Pinpoint the cell where the given text exists, returning its [X, Y] midpoint coordinate. 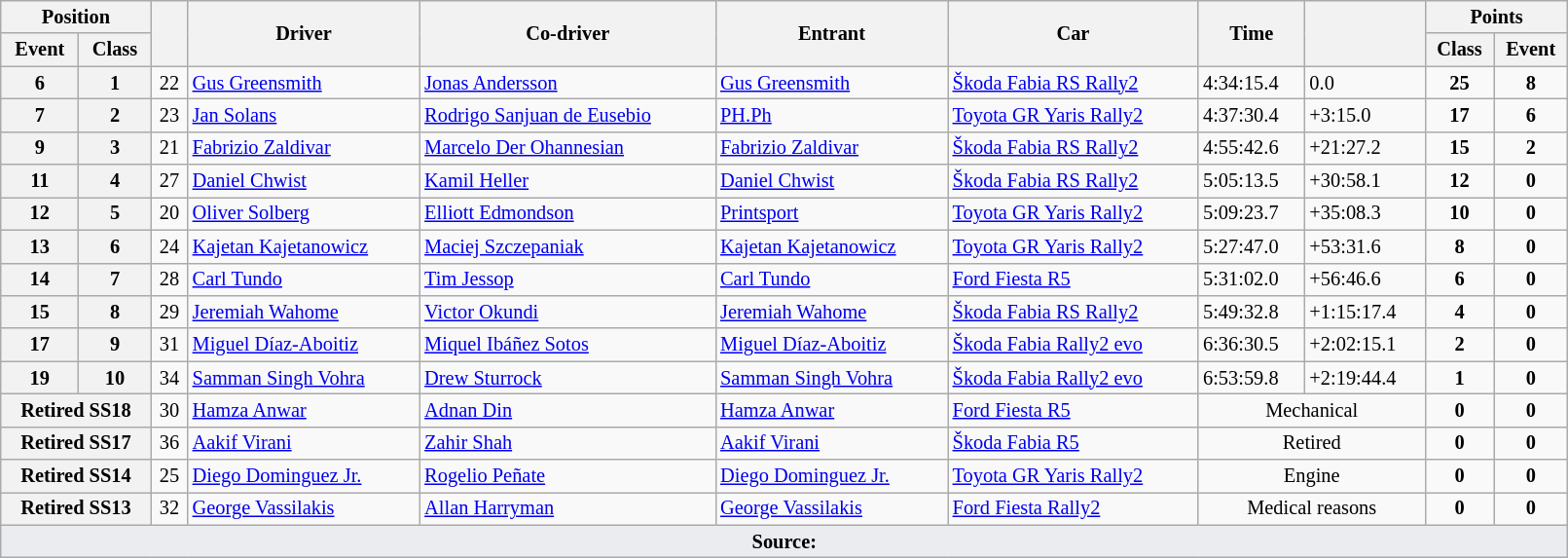
22 [169, 83]
20 [169, 213]
Points [1497, 17]
Retired [1312, 443]
Miquel Ibáñez Sotos [567, 345]
32 [169, 508]
Oliver Solberg [304, 213]
Car [1073, 33]
Maciej Szczepaniak [567, 246]
4:37:30.4 [1252, 115]
5:49:32.8 [1252, 312]
Jan Solans [304, 115]
13 [40, 246]
5:05:13.5 [1252, 181]
36 [169, 443]
5:27:47.0 [1252, 246]
+56:46.6 [1366, 279]
Marcelo Der Ohannesian [567, 148]
Position [76, 17]
3 [115, 148]
+30:58.1 [1366, 181]
Source: [784, 541]
Drew Sturrock [567, 378]
21 [169, 148]
+35:08.3 [1366, 213]
Elliott Edmondson [567, 213]
Engine [1312, 476]
Retired SS14 [76, 476]
19 [40, 378]
+53:31.6 [1366, 246]
Škoda Fabia R5 [1073, 443]
Allan Harryman [567, 508]
5:09:23.7 [1252, 213]
Ford Fiesta Rally2 [1073, 508]
+3:15.0 [1366, 115]
Retired SS17 [76, 443]
0.0 [1366, 83]
11 [40, 181]
Time [1252, 33]
Entrant [831, 33]
+2:02:15.1 [1366, 345]
Driver [304, 33]
27 [169, 181]
28 [169, 279]
6:53:59.8 [1252, 378]
Kamil Heller [567, 181]
Jonas Andersson [567, 83]
6:36:30.5 [1252, 345]
14 [40, 279]
Rogelio Peñate [567, 476]
29 [169, 312]
Rodrigo Sanjuan de Eusebio [567, 115]
+2:19:44.4 [1366, 378]
Printsport [831, 213]
34 [169, 378]
23 [169, 115]
Retired SS18 [76, 410]
Retired SS13 [76, 508]
+21:27.2 [1366, 148]
31 [169, 345]
4:34:15.4 [1252, 83]
5 [115, 213]
Adnan Din [567, 410]
Co-driver [567, 33]
5:31:02.0 [1252, 279]
Medical reasons [1312, 508]
Mechanical [1312, 410]
4:55:42.6 [1252, 148]
+1:15:17.4 [1366, 312]
Victor Okundi [567, 312]
24 [169, 246]
PH.Ph [831, 115]
Zahir Shah [567, 443]
Tim Jessop [567, 279]
30 [169, 410]
